From the cell containing the given text, extract its center point as [x, y] coordinate. 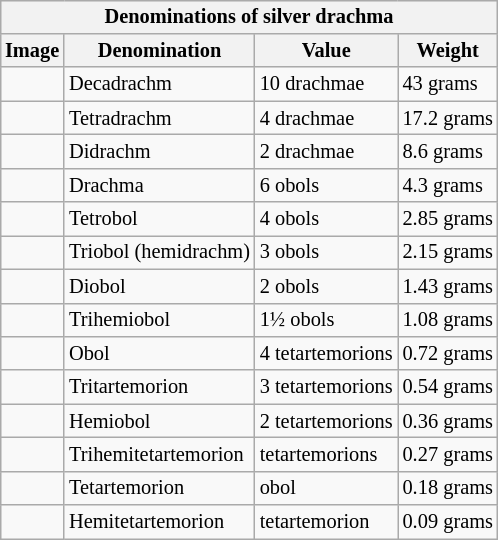
2 tetartemorions [326, 421]
Tetrobol [160, 219]
Triobol (hemidrachm) [160, 253]
2.15 grams [448, 253]
Trihemiobol [160, 320]
1½ obols [326, 320]
Drachma [160, 185]
2 obols [326, 286]
tetartemorion [326, 522]
Didrachm [160, 152]
4 drachmae [326, 118]
Hemiobol [160, 421]
0.27 grams [448, 455]
Trihemitetartemorion [160, 455]
4 obols [326, 219]
Diobol [160, 286]
0.72 grams [448, 354]
0.18 grams [448, 488]
tetartemorions [326, 455]
Tritartemorion [160, 387]
Weight [448, 51]
4 tetartemorions [326, 354]
Decadrachm [160, 84]
2 drachmae [326, 152]
Tetartemorion [160, 488]
1.08 grams [448, 320]
6 obols [326, 185]
4.3 grams [448, 185]
0.09 grams [448, 522]
obol [326, 488]
Tetradrachm [160, 118]
Hemitetartemorion [160, 522]
2.85 grams [448, 219]
Denominations of silver drachma [249, 17]
0.54 grams [448, 387]
3 obols [326, 253]
43 grams [448, 84]
0.36 grams [448, 421]
1.43 grams [448, 286]
3 tetartemorions [326, 387]
10 drachmae [326, 84]
17.2 grams [448, 118]
8.6 grams [448, 152]
Image [32, 51]
Obol [160, 354]
Denomination [160, 51]
Value [326, 51]
